Pinpoint the cell where the given text exists, returning its [X, Y] midpoint coordinate. 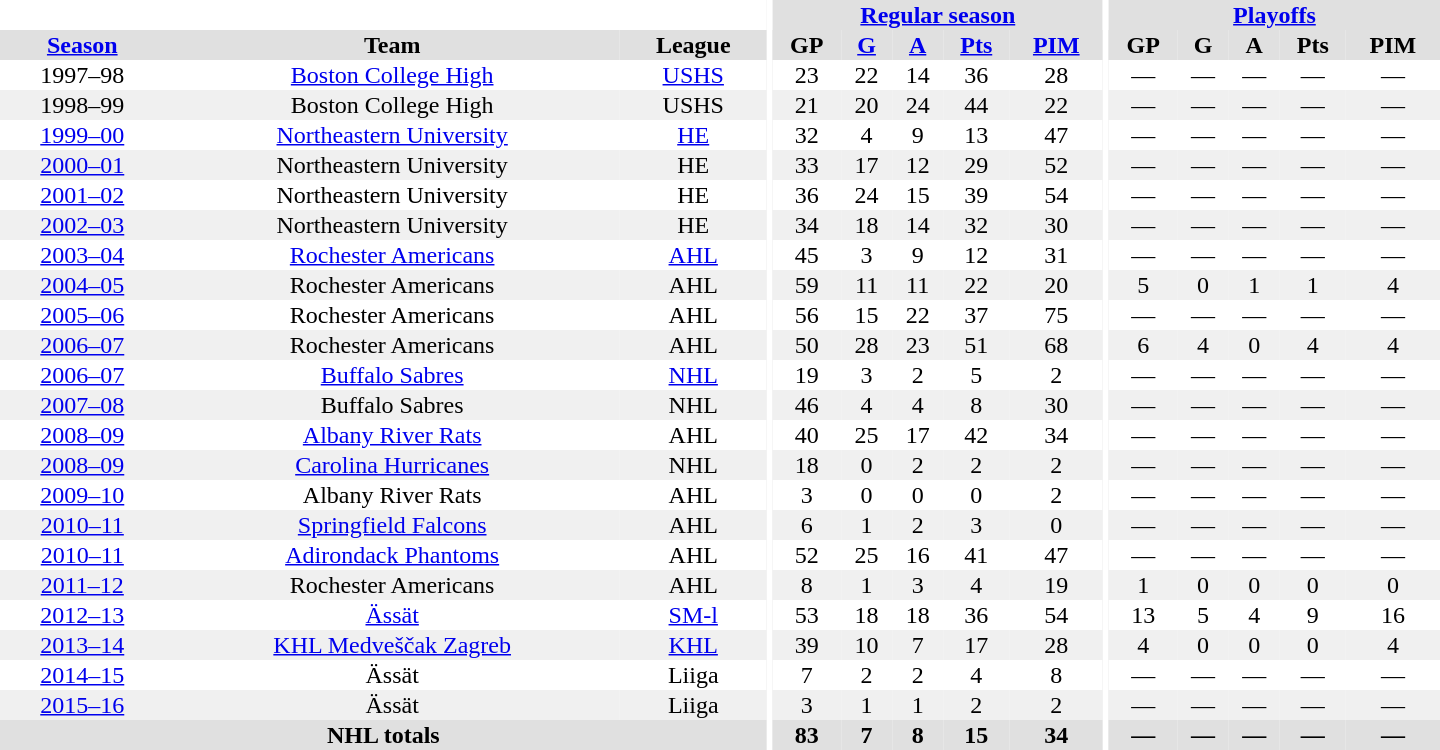
68 [1056, 345]
1997–98 [82, 75]
10 [866, 645]
31 [1056, 255]
59 [806, 285]
2014–15 [82, 675]
29 [976, 165]
2011–12 [82, 585]
1998–99 [82, 105]
Carolina Hurricanes [392, 465]
46 [806, 405]
Springfield Falcons [392, 525]
53 [806, 615]
KHL [694, 645]
2015–16 [82, 705]
NHL totals [384, 735]
2009–10 [82, 495]
2013–14 [82, 645]
37 [976, 315]
SM-l [694, 615]
Team [392, 45]
Regular season [938, 15]
33 [806, 165]
2003–04 [82, 255]
2005–06 [82, 315]
83 [806, 735]
KHL Medveščak Zagreb [392, 645]
Playoffs [1274, 15]
2000–01 [82, 165]
42 [976, 435]
1999–00 [82, 135]
50 [806, 345]
League [694, 45]
51 [976, 345]
2004–05 [82, 285]
Season [82, 45]
2001–02 [82, 195]
75 [1056, 315]
41 [976, 555]
2007–08 [82, 405]
44 [976, 105]
40 [806, 435]
21 [806, 105]
2002–03 [82, 225]
2012–13 [82, 615]
45 [806, 255]
56 [806, 315]
Adirondack Phantoms [392, 555]
